Pinpoint the cell where the given text exists, returning its (X, Y) midpoint coordinate. 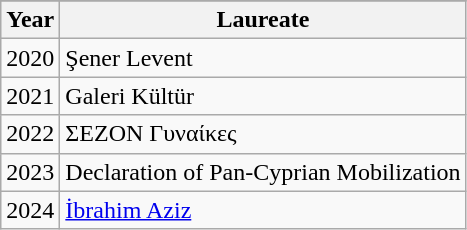
Galeri Kültür (263, 96)
2023 (30, 172)
Declaration of Pan-Cyprian Mobilization (263, 172)
İbrahim Aziz (263, 210)
2024 (30, 210)
Şener Levent (263, 58)
Year (30, 20)
Laureate (263, 20)
2021 (30, 96)
ΣΕΖΟΝ Γυναίκες (263, 134)
2020 (30, 58)
2022 (30, 134)
